Find where the given text appears and provide that cell's center as (x, y) coordinate. 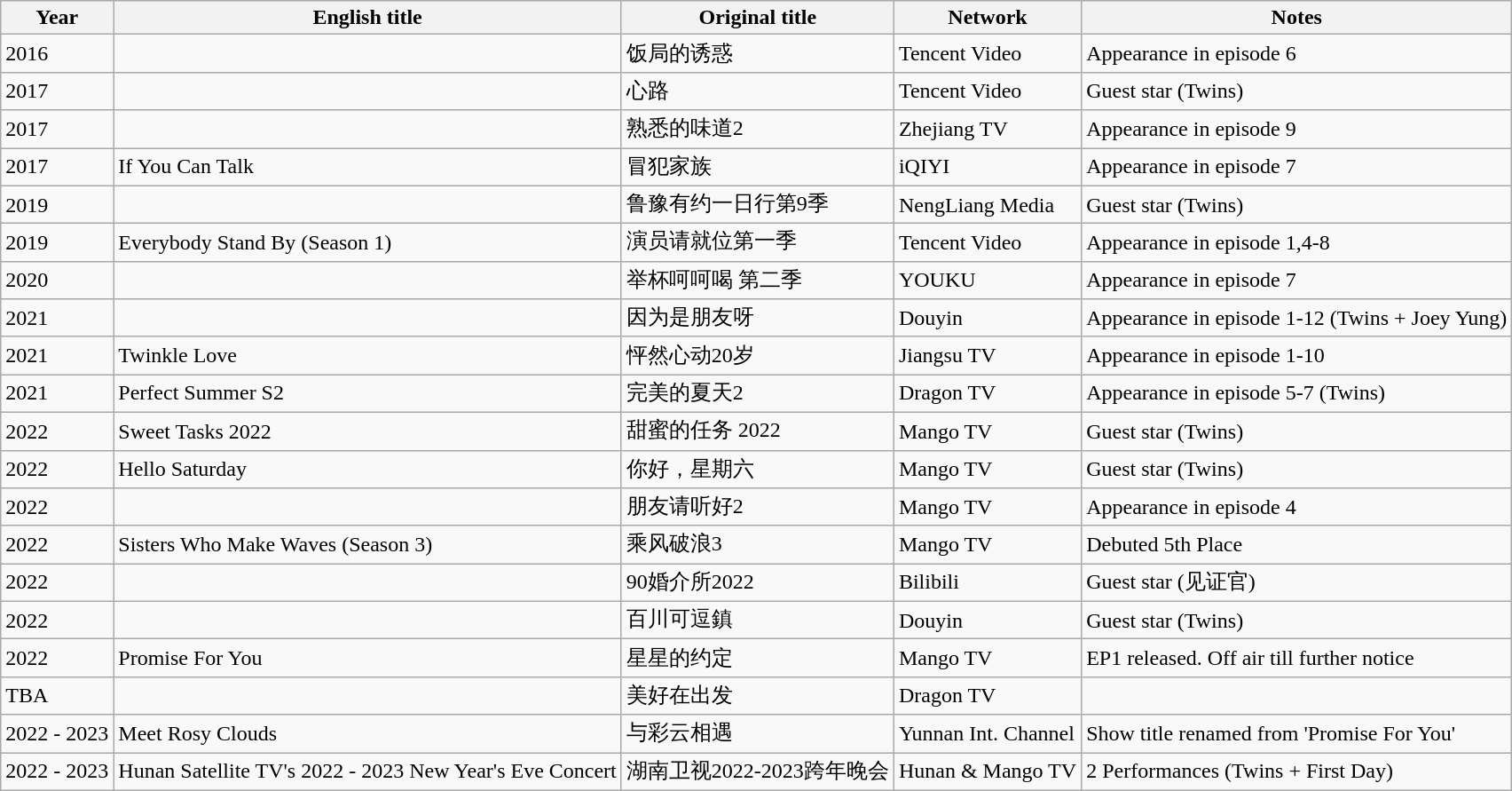
90婚介所2022 (758, 582)
YOUKU (987, 281)
冒犯家族 (758, 167)
Appearance in episode 1-12 (Twins + Joey Yung) (1297, 318)
If You Can Talk (367, 167)
与彩云相遇 (758, 733)
心路 (758, 91)
Year (57, 18)
乘风破浪3 (758, 545)
EP1 released. Off air till further notice (1297, 659)
熟悉的味道2 (758, 130)
2020 (57, 281)
湖南卫视2022-2023跨年晚会 (758, 772)
English title (367, 18)
完美的夏天2 (758, 394)
Yunnan Int. Channel (987, 733)
Hunan & Mango TV (987, 772)
Sisters Who Make Waves (Season 3) (367, 545)
朋友请听好2 (758, 508)
Everybody Stand By (Season 1) (367, 243)
Appearance in episode 4 (1297, 508)
演员请就位第一季 (758, 243)
Appearance in episode 6 (1297, 53)
Promise For You (367, 659)
iQIYI (987, 167)
Meet Rosy Clouds (367, 733)
Original title (758, 18)
怦然心动20岁 (758, 355)
Sweet Tasks 2022 (367, 431)
Network (987, 18)
Appearance in episode 1,4-8 (1297, 243)
甜蜜的任务 2022 (758, 431)
Debuted 5th Place (1297, 545)
2 Performances (Twins + First Day) (1297, 772)
Appearance in episode 1-10 (1297, 355)
Zhejiang TV (987, 130)
Appearance in episode 5-7 (Twins) (1297, 394)
Hunan Satellite TV's 2022 - 2023 New Year's Eve Concert (367, 772)
Hello Saturday (367, 469)
Perfect Summer S2 (367, 394)
因为是朋友呀 (758, 318)
Twinkle Love (367, 355)
举杯呵呵喝 第二季 (758, 281)
2016 (57, 53)
NengLiang Media (987, 204)
鲁豫有约一日行第9季 (758, 204)
美好在出发 (758, 696)
你好，星期六 (758, 469)
Appearance in episode 9 (1297, 130)
TBA (57, 696)
Guest star (见证官) (1297, 582)
Bilibili (987, 582)
Jiangsu TV (987, 355)
Show title renamed from 'Promise For You' (1297, 733)
Notes (1297, 18)
百川可逗鎮 (758, 620)
星星的约定 (758, 659)
饭局的诱惑 (758, 53)
